Extract the [x, y] coordinate from the center of the cell holding the provided text.  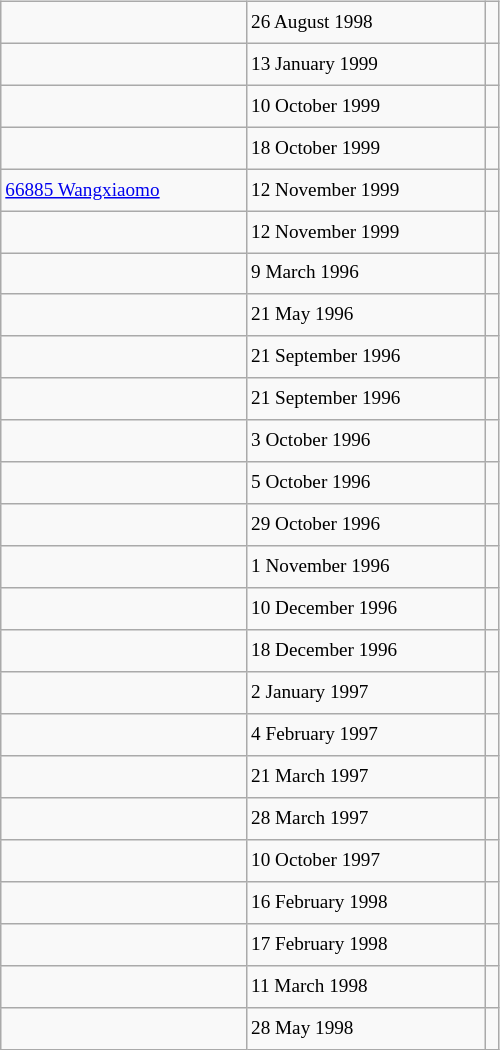
28 May 1998 [365, 1028]
2 January 1997 [365, 693]
26 August 1998 [365, 22]
11 March 1998 [365, 986]
9 March 1996 [365, 274]
17 February 1998 [365, 944]
10 October 1997 [365, 861]
16 February 1998 [365, 902]
18 December 1996 [365, 651]
29 October 1996 [365, 525]
21 March 1997 [365, 777]
21 May 1996 [365, 315]
3 October 1996 [365, 441]
4 February 1997 [365, 735]
5 October 1996 [365, 483]
28 March 1997 [365, 819]
10 October 1999 [365, 106]
1 November 1996 [365, 567]
10 December 1996 [365, 609]
18 October 1999 [365, 148]
66885 Wangxiaomo [124, 190]
13 January 1999 [365, 64]
